Detect which cell encompasses the target text, then output its [x, y] center coordinate. 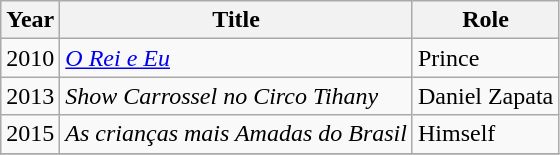
Himself [485, 134]
O Rei e Eu [236, 58]
Show Carrossel no Circo Tihany [236, 96]
2013 [30, 96]
2010 [30, 58]
Title [236, 20]
Prince [485, 58]
As crianças mais Amadas do Brasil [236, 134]
2015 [30, 134]
Year [30, 20]
Role [485, 20]
Daniel Zapata [485, 96]
